For the text-containing cell, return its midpoint in [X, Y] coordinate format. 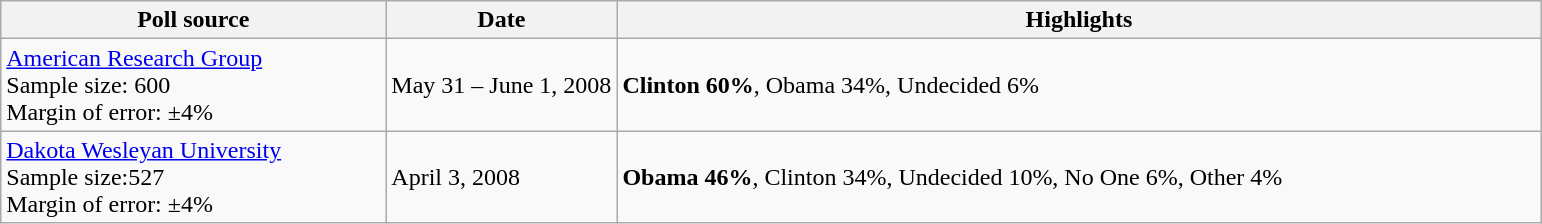
April 3, 2008 [502, 177]
Poll source [194, 20]
Date [502, 20]
May 31 – June 1, 2008 [502, 85]
Clinton 60%, Obama 34%, Undecided 6% [1079, 85]
Highlights [1079, 20]
American Research GroupSample size: 600 Margin of error: ±4% [194, 85]
Obama 46%, Clinton 34%, Undecided 10%, No One 6%, Other 4% [1079, 177]
Dakota Wesleyan UniversitySample size:527 Margin of error: ±4% [194, 177]
